Scan for the cell matching the given text and deliver its [X, Y] coordinate at center. 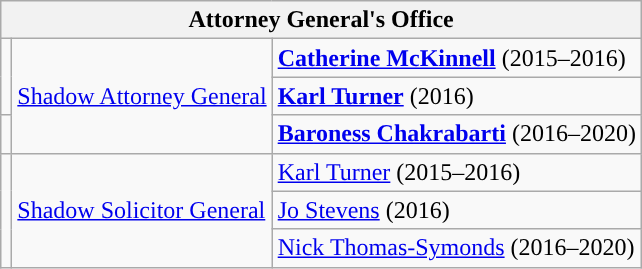
Shadow Attorney General [142, 96]
Jo Stevens (2016) [456, 210]
Nick Thomas-Symonds (2016–2020) [456, 248]
Karl Turner (2015–2016) [456, 172]
Baroness Chakrabarti (2016–2020) [456, 134]
Shadow Solicitor General [142, 210]
Attorney General's Office [322, 20]
Karl Turner (2016) [456, 96]
Catherine McKinnell (2015–2016) [456, 58]
